Return (X, Y) of the center of cell containing provided text 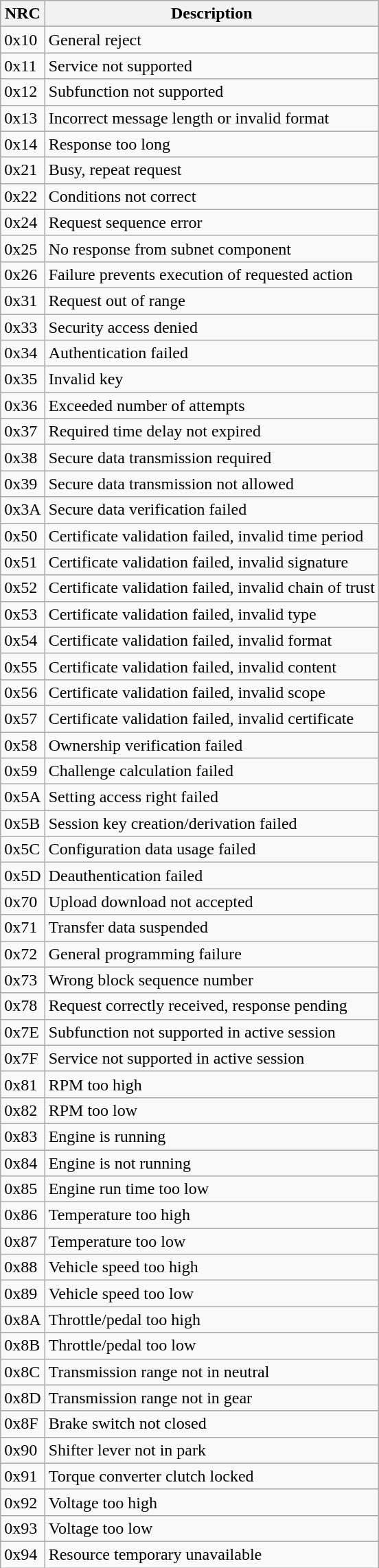
0x84 (23, 1163)
Certificate validation failed, invalid certificate (211, 718)
Brake switch not closed (211, 1424)
0x5A (23, 797)
Setting access right failed (211, 797)
0x59 (23, 771)
0x92 (23, 1502)
Engine is not running (211, 1163)
Torque converter clutch locked (211, 1476)
Voltage too high (211, 1502)
0x8C (23, 1372)
General reject (211, 40)
0x14 (23, 144)
Authentication failed (211, 353)
0x93 (23, 1528)
0x8A (23, 1320)
0x8F (23, 1424)
Busy, repeat request (211, 170)
0x8B (23, 1346)
No response from subnet component (211, 248)
Temperature too low (211, 1241)
0x38 (23, 458)
Upload download not accepted (211, 902)
Response too long (211, 144)
0x58 (23, 745)
0x7F (23, 1058)
Description (211, 14)
0x52 (23, 588)
Configuration data usage failed (211, 850)
0x70 (23, 902)
0x10 (23, 40)
RPM too high (211, 1084)
Engine run time too low (211, 1189)
0x82 (23, 1110)
0x91 (23, 1476)
Failure prevents execution of requested action (211, 274)
Required time delay not expired (211, 432)
0x11 (23, 66)
Request correctly received, response pending (211, 1006)
Certificate validation failed, invalid time period (211, 536)
0x3A (23, 510)
Challenge calculation failed (211, 771)
0x24 (23, 222)
0x36 (23, 406)
0x22 (23, 196)
0x55 (23, 666)
Temperature too high (211, 1215)
0x5B (23, 823)
0x81 (23, 1084)
Ownership verification failed (211, 745)
0x56 (23, 692)
Security access denied (211, 327)
Certificate validation failed, invalid content (211, 666)
0x87 (23, 1241)
0x5D (23, 876)
Secure data verification failed (211, 510)
Conditions not correct (211, 196)
Secure data transmission not allowed (211, 484)
0x83 (23, 1136)
Vehicle speed too low (211, 1294)
Engine is running (211, 1136)
Secure data transmission required (211, 458)
0x72 (23, 954)
0x71 (23, 928)
Certificate validation failed, invalid scope (211, 692)
Throttle/pedal too low (211, 1346)
0x12 (23, 92)
0x39 (23, 484)
0x78 (23, 1006)
0x54 (23, 640)
Transmission range not in gear (211, 1398)
0x5C (23, 850)
0x35 (23, 379)
Session key creation/derivation failed (211, 823)
NRC (23, 14)
Throttle/pedal too high (211, 1320)
0x88 (23, 1267)
0x90 (23, 1450)
Incorrect message length or invalid format (211, 118)
Request sequence error (211, 222)
0x53 (23, 614)
0x25 (23, 248)
0x26 (23, 274)
Service not supported in active session (211, 1058)
0x89 (23, 1294)
Vehicle speed too high (211, 1267)
Subfunction not supported in active session (211, 1032)
Certificate validation failed, invalid format (211, 640)
Service not supported (211, 66)
Transfer data suspended (211, 928)
0x37 (23, 432)
0x86 (23, 1215)
Deauthentication failed (211, 876)
Certificate validation failed, invalid chain of trust (211, 588)
0x50 (23, 536)
0x7E (23, 1032)
0x94 (23, 1554)
0x21 (23, 170)
Shifter lever not in park (211, 1450)
RPM too low (211, 1110)
Resource temporary unavailable (211, 1554)
0x34 (23, 353)
General programming failure (211, 954)
Certificate validation failed, invalid signature (211, 562)
0x13 (23, 118)
Exceeded number of attempts (211, 406)
Transmission range not in neutral (211, 1372)
Voltage too low (211, 1528)
0x51 (23, 562)
0x33 (23, 327)
Subfunction not supported (211, 92)
Wrong block sequence number (211, 980)
Request out of range (211, 301)
0x8D (23, 1398)
0x85 (23, 1189)
0x57 (23, 718)
Invalid key (211, 379)
0x31 (23, 301)
0x73 (23, 980)
Certificate validation failed, invalid type (211, 614)
